Return the [x, y] coordinate for the center point of the cell that contains the specified text.  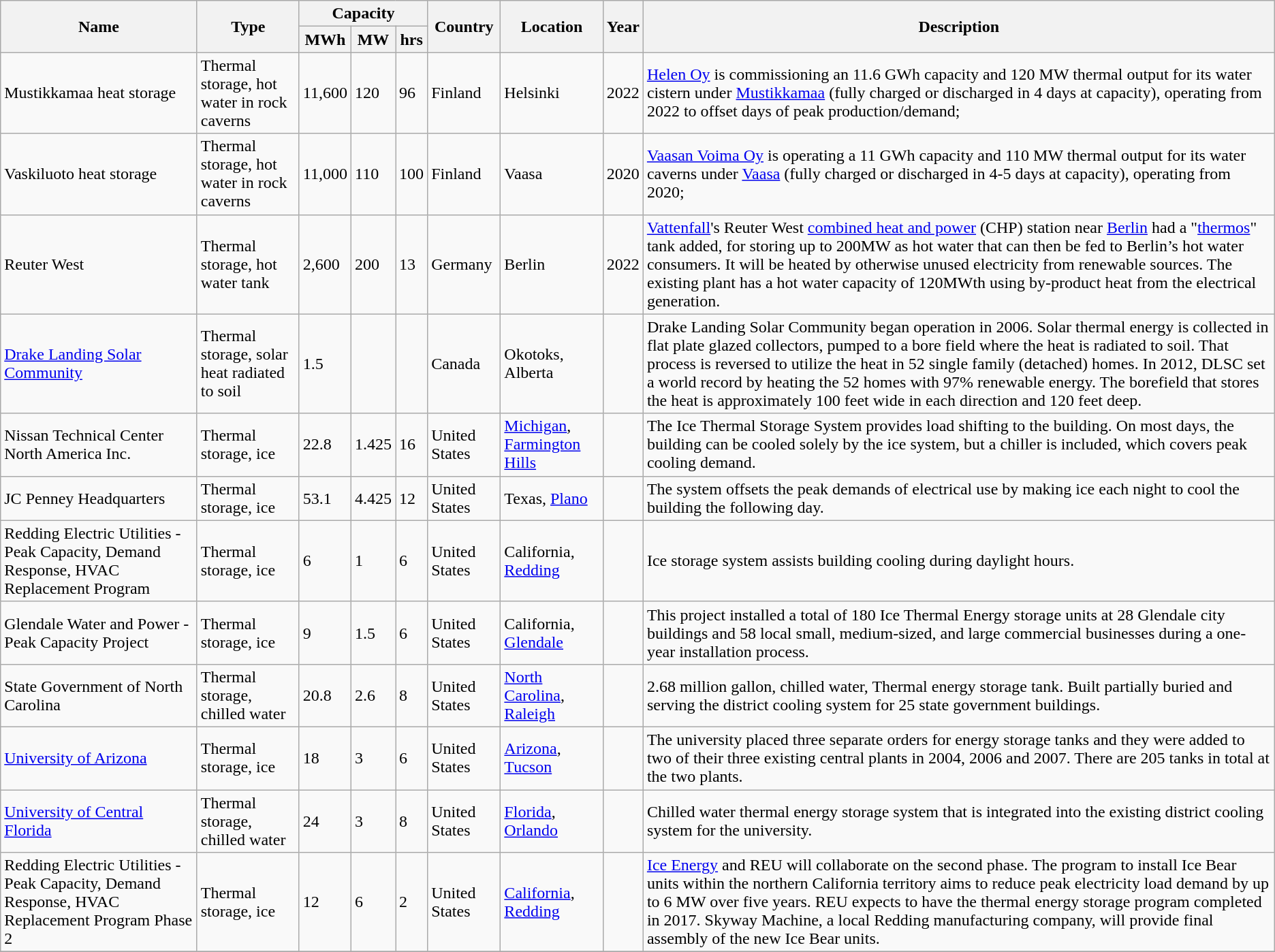
2.6 [373, 695]
Michigan, Farmington Hills [552, 445]
Drake Landing Solar Community [99, 364]
Year [623, 27]
Glendale Water and Power - Peak Capacity Project [99, 633]
University of Arizona [99, 758]
Reuter West [99, 264]
11,600 [325, 93]
MWh [325, 39]
24 [325, 821]
Canada [465, 364]
Thermal storage, solar heat radiated to soil [248, 364]
11,000 [325, 174]
California, Glendale [552, 633]
100 [411, 174]
Name [99, 27]
Vaskiluoto heat storage [99, 174]
96 [411, 93]
18 [325, 758]
Ice storage system assists building cooling during daylight hours. [959, 561]
2020 [623, 174]
4.425 [373, 498]
JC Penney Headquarters [99, 498]
North Carolina, Raleigh [552, 695]
hrs [411, 39]
13 [411, 264]
1 [373, 561]
Texas, Plano [552, 498]
Florida, Orlando [552, 821]
Arizona, Tucson [552, 758]
200 [373, 264]
Helsinki [552, 93]
2 [411, 902]
Berlin [552, 264]
University of Central Florida [99, 821]
Description [959, 27]
Mustikkamaa heat storage [99, 93]
State Government of North Carolina [99, 695]
Chilled water thermal energy storage system that is integrated into the existing district cooling system for the university. [959, 821]
Country [465, 27]
16 [411, 445]
The system offsets the peak demands of electrical use by making ice each night to cool the building the following day. [959, 498]
Okotoks, Alberta [552, 364]
110 [373, 174]
120 [373, 93]
Redding Electric Utilities - Peak Capacity, Demand Response, HVAC Replacement Program Phase 2 [99, 902]
Capacity [363, 14]
1.425 [373, 445]
9 [325, 633]
Location [552, 27]
22.8 [325, 445]
MW [373, 39]
2,600 [325, 264]
Germany [465, 264]
53.1 [325, 498]
Vaasa [552, 174]
20.8 [325, 695]
Redding Electric Utilities - Peak Capacity, Demand Response, HVAC Replacement Program [99, 561]
Thermal storage, hot water tank [248, 264]
Type [248, 27]
Nissan Technical Center North America Inc. [99, 445]
